Locate the cell with the specified text and output its (x, y) center coordinate. 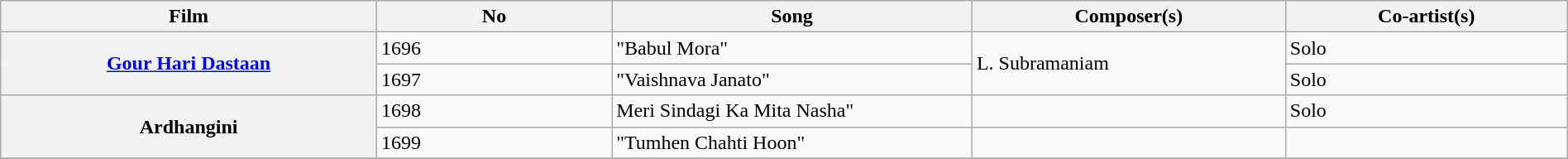
Film (189, 17)
"Tumhen Chahti Hoon" (792, 142)
Ardhangini (189, 127)
Song (792, 17)
Meri Sindagi Ka Mita Nasha" (792, 111)
1697 (494, 79)
Co-artist(s) (1426, 17)
No (494, 17)
1696 (494, 48)
Composer(s) (1128, 17)
1699 (494, 142)
"Vaishnava Janato" (792, 79)
L. Subramaniam (1128, 64)
"Babul Mora" (792, 48)
1698 (494, 111)
Gour Hari Dastaan (189, 64)
